Find where the given text appears and provide that cell's center as [x, y] coordinate. 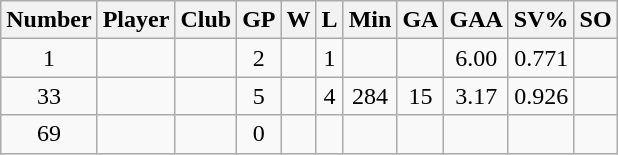
33 [49, 96]
GAA [476, 20]
4 [330, 96]
3.17 [476, 96]
Club [206, 20]
5 [259, 96]
W [298, 20]
GA [420, 20]
2 [259, 58]
0 [259, 134]
15 [420, 96]
Number [49, 20]
L [330, 20]
SV% [541, 20]
284 [370, 96]
0.771 [541, 58]
0.926 [541, 96]
69 [49, 134]
Min [370, 20]
SO [596, 20]
GP [259, 20]
6.00 [476, 58]
Player [136, 20]
